Determine the (X, Y) coordinate at the center of the cell enclosing the given text.  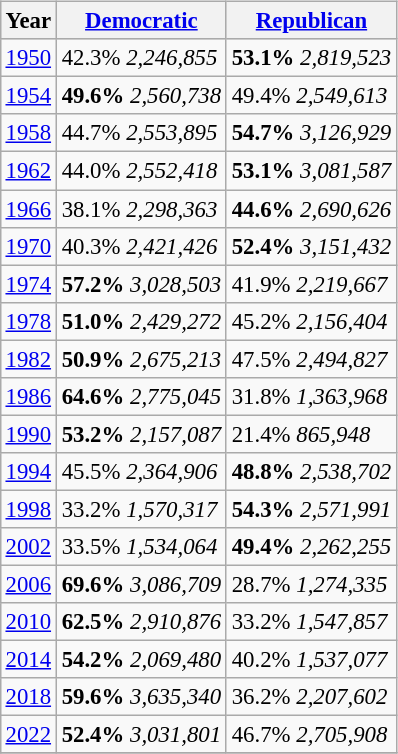
2010 (28, 622)
1950 (28, 58)
2002 (28, 547)
Republican (311, 21)
51.0% 2,429,272 (141, 321)
64.6% 2,775,045 (141, 396)
33.2% 1,570,317 (141, 509)
2014 (28, 660)
40.3% 2,421,426 (141, 246)
33.2% 1,547,857 (311, 622)
41.9% 2,219,667 (311, 284)
52.4% 3,031,801 (141, 735)
52.4% 3,151,432 (311, 246)
53.2% 2,157,087 (141, 434)
1958 (28, 133)
1970 (28, 246)
49.4% 2,549,613 (311, 96)
21.4% 865,948 (311, 434)
54.7% 3,126,929 (311, 133)
1954 (28, 96)
45.5% 2,364,906 (141, 472)
50.9% 2,675,213 (141, 359)
54.3% 2,571,991 (311, 509)
1982 (28, 359)
59.6% 3,635,340 (141, 697)
2018 (28, 697)
44.6% 2,690,626 (311, 209)
2022 (28, 735)
33.5% 1,534,064 (141, 547)
48.8% 2,538,702 (311, 472)
53.1% 3,081,587 (311, 171)
53.1% 2,819,523 (311, 58)
46.7% 2,705,908 (311, 735)
28.7% 1,274,335 (311, 584)
47.5% 2,494,827 (311, 359)
2006 (28, 584)
1962 (28, 171)
44.7% 2,553,895 (141, 133)
1990 (28, 434)
1974 (28, 284)
1978 (28, 321)
62.5% 2,910,876 (141, 622)
Democratic (141, 21)
1986 (28, 396)
44.0% 2,552,418 (141, 171)
57.2% 3,028,503 (141, 284)
1994 (28, 472)
36.2% 2,207,602 (311, 697)
31.8% 1,363,968 (311, 396)
40.2% 1,537,077 (311, 660)
45.2% 2,156,404 (311, 321)
1966 (28, 209)
49.6% 2,560,738 (141, 96)
49.4% 2,262,255 (311, 547)
69.6% 3,086,709 (141, 584)
38.1% 2,298,363 (141, 209)
54.2% 2,069,480 (141, 660)
42.3% 2,246,855 (141, 58)
Year (28, 21)
1998 (28, 509)
